Return [x, y] of the center of cell containing provided text 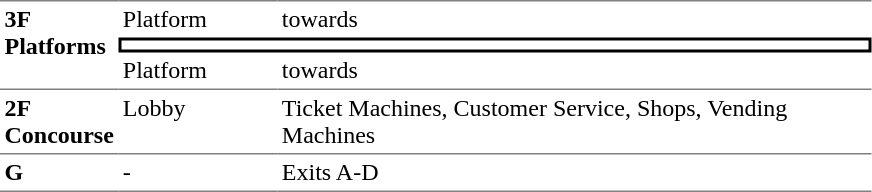
2FConcourse [59, 121]
Exits A-D [574, 173]
Ticket Machines, Customer Service, Shops, Vending Machines [574, 121]
G [59, 173]
Lobby [198, 121]
3FPlatforms [59, 44]
- [198, 173]
